Return the [x, y] coordinate for the center point of the cell that contains the specified text.  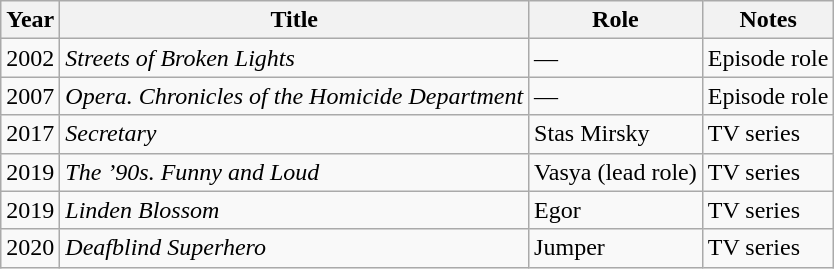
Role [616, 20]
Deafblind Superhero [294, 248]
Secretary [294, 134]
2002 [30, 58]
2017 [30, 134]
2020 [30, 248]
The ’90s. Funny and Loud [294, 172]
2007 [30, 96]
Linden Blossom [294, 210]
Notes [768, 20]
Jumper [616, 248]
Streets of Broken Lights [294, 58]
Year [30, 20]
Opera. Chronicles of the Homicide Department [294, 96]
Stas Mirsky [616, 134]
Title [294, 20]
Egor [616, 210]
Vasya (lead role) [616, 172]
